Extract the [x, y] coordinate from the center of the cell holding the provided text.  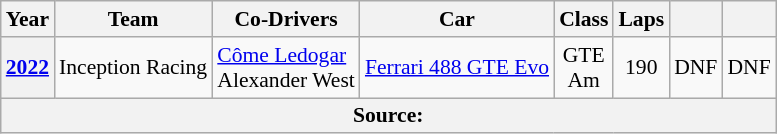
GTEAm [584, 68]
Laps [641, 19]
190 [641, 68]
Ferrari 488 GTE Evo [457, 68]
Team [133, 19]
Co-Drivers [286, 19]
Class [584, 19]
Côme Ledogar Alexander West [286, 68]
Car [457, 19]
Year [28, 19]
2022 [28, 68]
Inception Racing [133, 68]
Source: [388, 116]
